Find where the given text appears and provide that cell's center as (X, Y) coordinate. 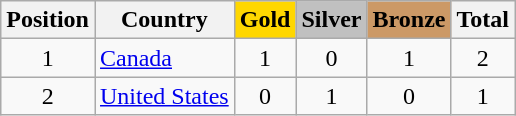
Canada (164, 58)
Country (164, 20)
Position (48, 20)
Bronze (409, 20)
Total (483, 20)
Silver (332, 20)
Gold (265, 20)
United States (164, 96)
